From the cell containing the given text, extract its center point as [x, y] coordinate. 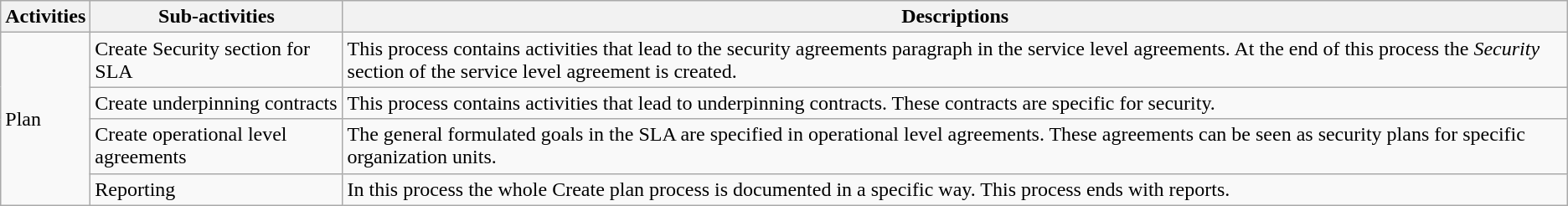
In this process the whole Create plan process is documented in a specific way. This process ends with reports. [955, 189]
Plan [45, 119]
Create operational level agreements [216, 146]
Create underpinning contracts [216, 103]
Reporting [216, 189]
Activities [45, 17]
Sub-activities [216, 17]
Descriptions [955, 17]
Create Security section for SLA [216, 60]
This process contains activities that lead to underpinning contracts. These contracts are specific for security. [955, 103]
